Identify which cell holds the provided text, then report its (x, y) central coordinate. 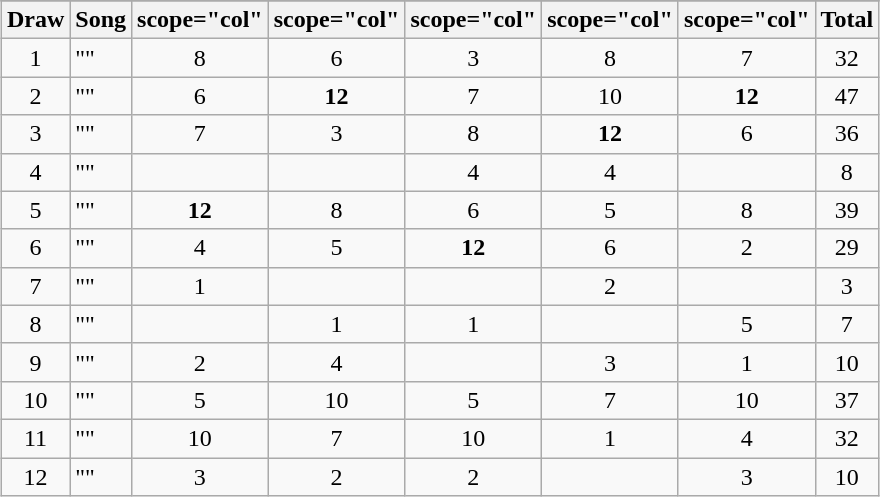
47 (847, 96)
9 (35, 362)
Total (847, 20)
29 (847, 248)
11 (35, 438)
39 (847, 210)
Draw (35, 20)
Song (101, 20)
36 (847, 134)
37 (847, 400)
